Provide the (x, y) coordinate of the cell's center where the given text is located.  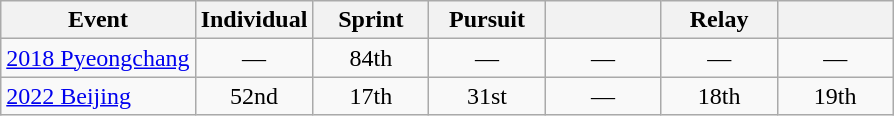
17th (371, 96)
Relay (719, 20)
2022 Beijing (98, 96)
Individual (254, 20)
84th (371, 58)
Event (98, 20)
Sprint (371, 20)
18th (719, 96)
19th (835, 96)
Pursuit (487, 20)
2018 Pyeongchang (98, 58)
31st (487, 96)
52nd (254, 96)
